Search for the cell housing the specified text and yield its (x, y) center coordinate. 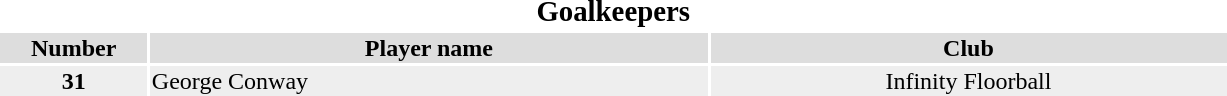
George Conway (428, 81)
Player name (428, 48)
31 (74, 81)
Number (74, 48)
Infinity Floorball (968, 81)
Club (968, 48)
